Capture the cell that displays the provided text and extract its (X, Y) central coordinate. 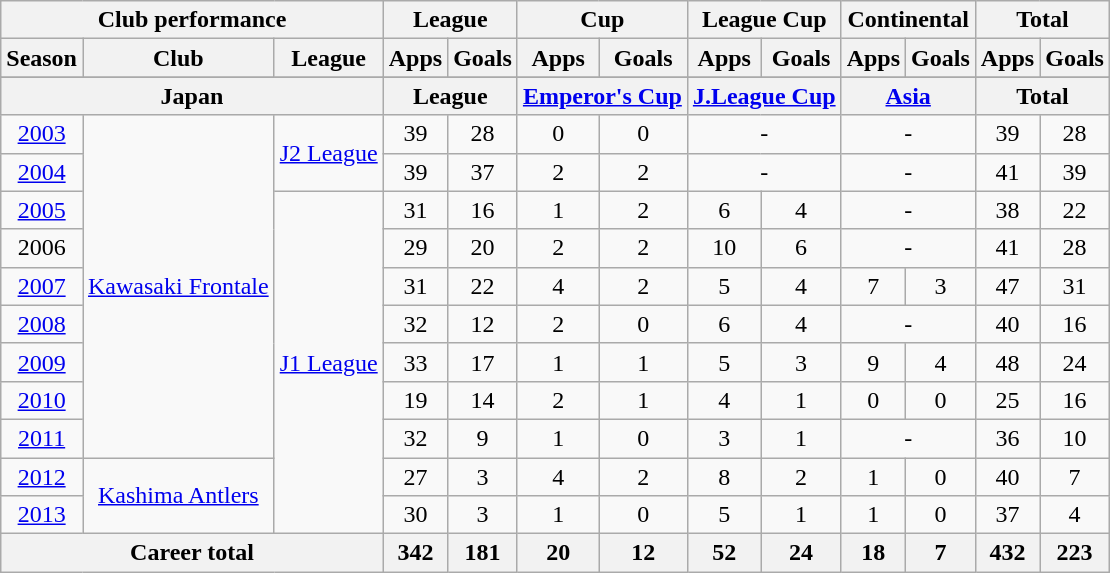
2010 (42, 400)
Career total (192, 553)
38 (1007, 210)
342 (415, 553)
2013 (42, 515)
18 (873, 553)
2003 (42, 134)
Emperor's Cup (602, 96)
Cup (602, 20)
48 (1007, 362)
17 (483, 362)
J1 League (328, 362)
League Cup (764, 20)
33 (415, 362)
36 (1007, 438)
181 (483, 553)
19 (415, 400)
2012 (42, 477)
Club performance (192, 20)
52 (724, 553)
Japan (192, 96)
223 (1075, 553)
47 (1007, 286)
30 (415, 515)
2009 (42, 362)
J2 League (328, 153)
2004 (42, 172)
2005 (42, 210)
27 (415, 477)
2006 (42, 248)
Club (178, 58)
J.League Cup (764, 96)
Continental (908, 20)
29 (415, 248)
Kashima Antlers (178, 496)
8 (724, 477)
432 (1007, 553)
14 (483, 400)
25 (1007, 400)
Season (42, 58)
Asia (908, 96)
2008 (42, 324)
2011 (42, 438)
Kawasaki Frontale (178, 286)
2007 (42, 286)
